Return (x, y) of the center of cell containing provided text 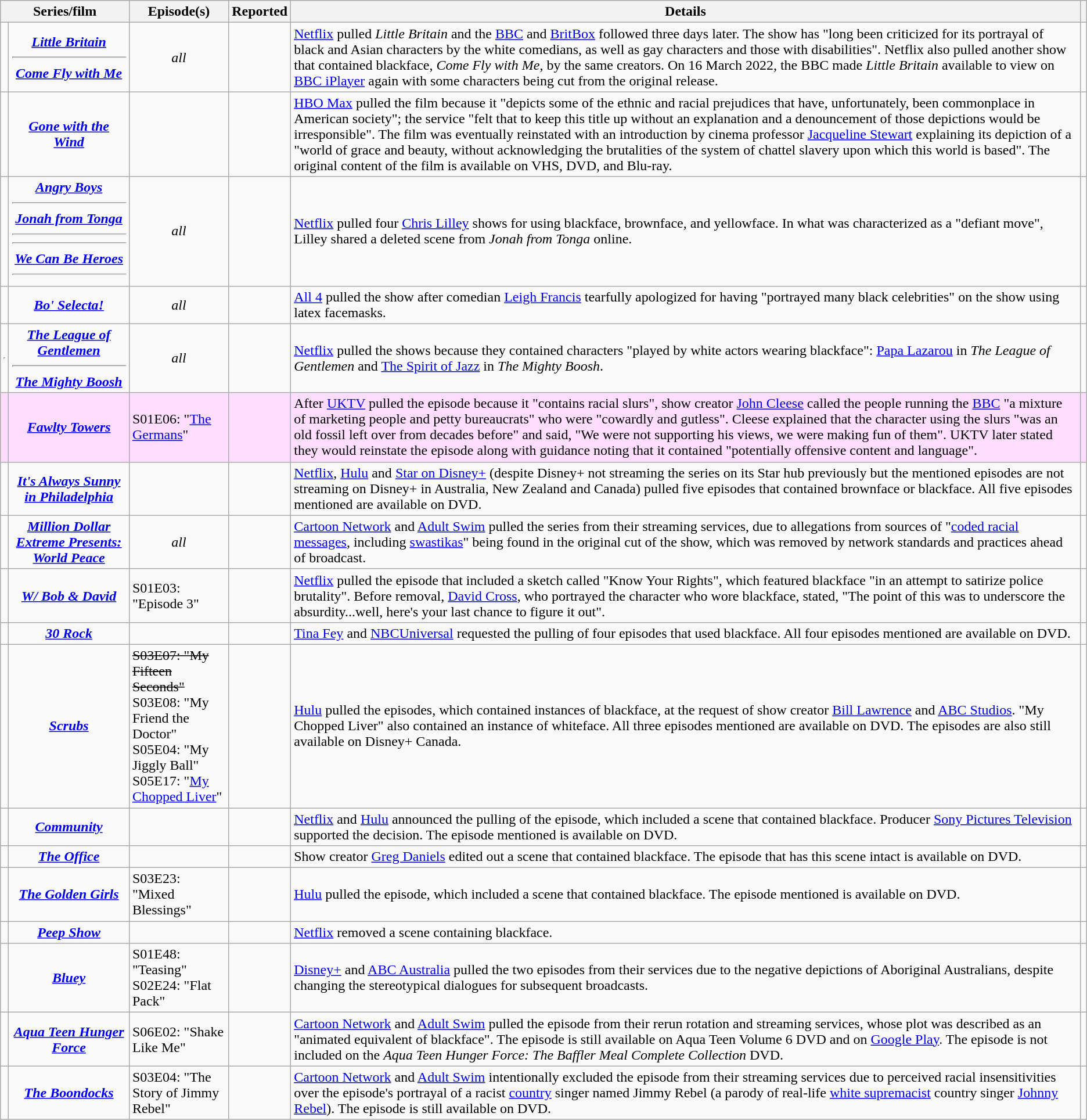
S03E04: "The Story of Jimmy Rebel" (179, 1093)
It's Always Sunny in Philadelphia (69, 489)
The League of GentlemenThe Mighty Boosh (69, 358)
30 Rock (69, 633)
Scrubs (69, 726)
S03E07: "My Fifteen Seconds"S03E08: "My Friend the Doctor"S05E04: "My Jiggly Ball"S05E17: "My Chopped Liver" (179, 726)
W/ Bob & David (69, 595)
S06E02: "Shake Like Me" (179, 1039)
Show creator Greg Daniels edited out a scene that contained blackface. The episode that has this scene intact is available on DVD. (685, 857)
Bo' Selecta! (69, 304)
S01E06: "The Germans" (179, 428)
Million Dollar Extreme Presents: World Peace (69, 542)
Episode(s) (179, 12)
Aqua Teen Hunger Force (69, 1039)
Hulu pulled the episode, which included a scene that contained blackface. The episode mentioned is available on DVD. (685, 895)
Tina Fey and NBCUniversal requested the pulling of four episodes that used blackface. All four episodes mentioned are available on DVD. (685, 633)
S03E23: "Mixed Blessings" (179, 895)
Details (685, 12)
Netflix removed a scene containing blackface. (685, 932)
Bluey (69, 978)
Peep Show (69, 932)
S01E03: "Episode 3" (179, 595)
Gone with the Wind (69, 134)
Little BritainCome Fly with Me (69, 57)
The Boondocks (69, 1093)
The Office (69, 857)
Angry BoysJonah from TongaWe Can Be Heroes (69, 231)
The Golden Girls (69, 895)
Series/film (65, 12)
Reported (260, 12)
Fawlty Towers (69, 428)
S01E48: "Teasing"S02E24: "Flat Pack" (179, 978)
Community (69, 826)
